Determine the (X, Y) coordinate at the center of the cell enclosing the given text.  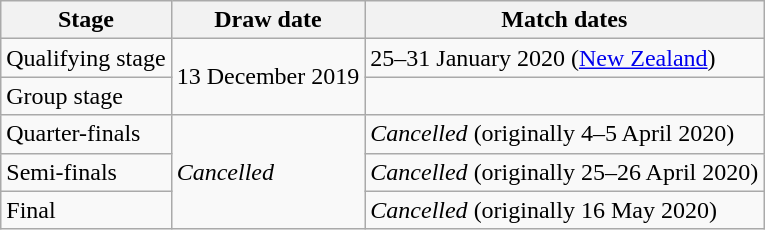
Stage (86, 20)
Match dates (564, 20)
Qualifying stage (86, 58)
Group stage (86, 96)
Quarter-finals (86, 134)
Semi-finals (86, 172)
25–31 January 2020 (New Zealand) (564, 58)
Draw date (268, 20)
Cancelled (268, 172)
Cancelled (originally 4–5 April 2020) (564, 134)
Final (86, 210)
13 December 2019 (268, 77)
Cancelled (originally 16 May 2020) (564, 210)
Cancelled (originally 25–26 April 2020) (564, 172)
